Search for the cell housing the specified text and yield its (X, Y) center coordinate. 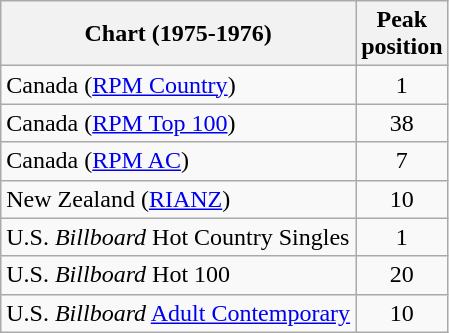
U.S. Billboard Hot Country Singles (178, 237)
Chart (1975-1976) (178, 34)
New Zealand (RIANZ) (178, 199)
U.S. Billboard Hot 100 (178, 275)
Canada (RPM AC) (178, 161)
20 (402, 275)
Canada (RPM Top 100) (178, 123)
Canada (RPM Country) (178, 85)
U.S. Billboard Adult Contemporary (178, 313)
Peakposition (402, 34)
7 (402, 161)
38 (402, 123)
